Extract the (x, y) coordinate from the center of the cell holding the provided text.  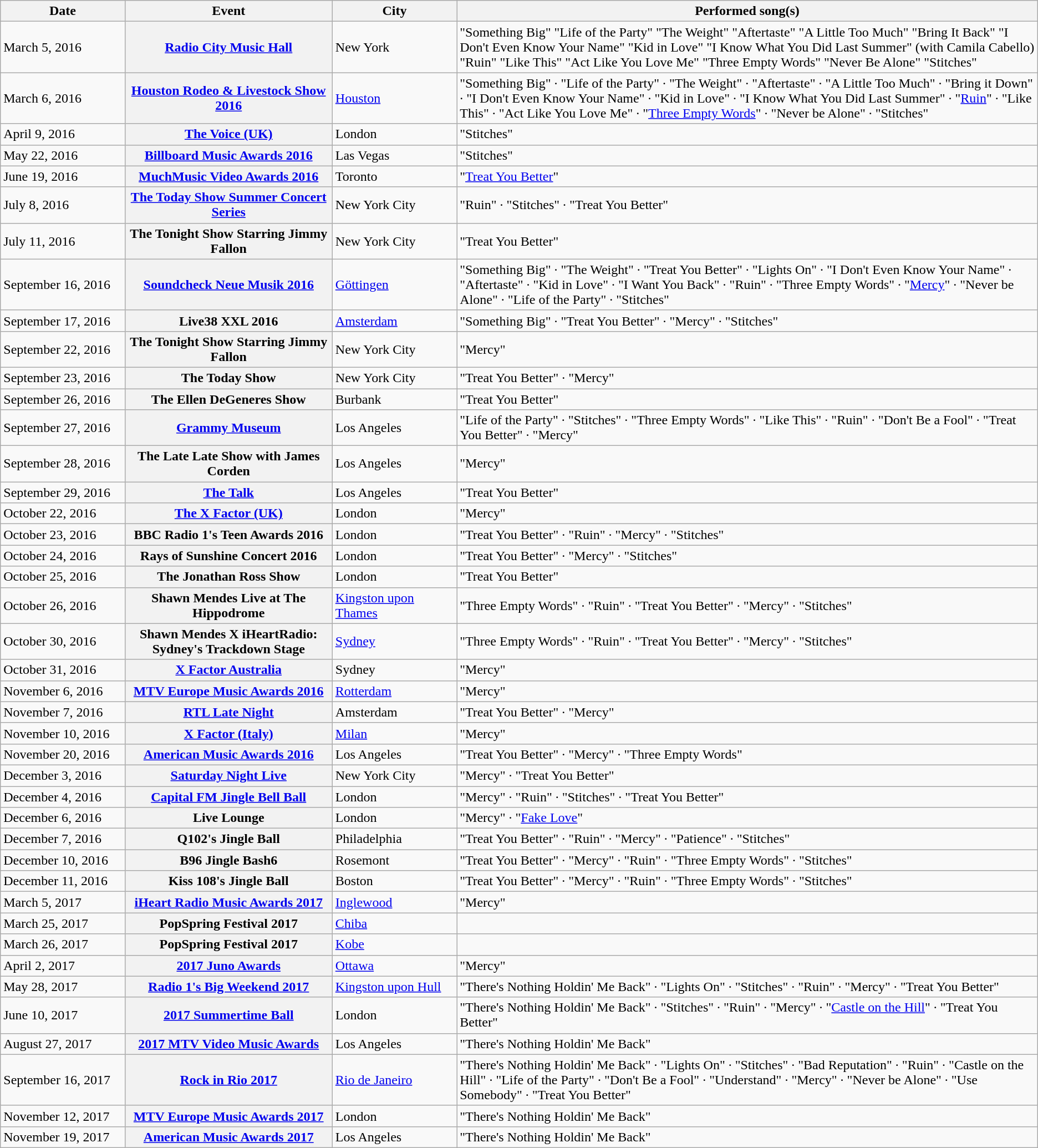
June 19, 2016 (63, 176)
"Something Big" · "Treat You Better" · "Mercy" · "Stitches" (747, 321)
"Life of the Party" · "Stitches" · "Three Empty Words" · "Like This" · "Ruin" · "Don't Be a Fool" · "Treat You Better" · "Mercy" (747, 428)
Performed song(s) (747, 11)
Chiba (394, 923)
October 25, 2016 (63, 577)
Capital FM Jingle Bell Ball (228, 797)
November 19, 2017 (63, 1137)
Grammy Museum (228, 428)
"Mercy" · "Fake Love" (747, 818)
City (394, 11)
B96 Jingle Bash6 (228, 860)
Rock in Rio 2017 (228, 1080)
October 26, 2016 (63, 606)
The Today Show (228, 378)
The Voice (UK) (228, 134)
December 11, 2016 (63, 881)
"Treat You Better" · "Mercy" · "Three Empty Words" (747, 754)
November 12, 2017 (63, 1116)
Live38 XXL 2016 (228, 321)
September 27, 2016 (63, 428)
September 23, 2016 (63, 378)
April 9, 2016 (63, 134)
2017 Summertime Ball (228, 1015)
September 28, 2016 (63, 464)
Date (63, 11)
Philadelphia (394, 839)
March 25, 2017 (63, 923)
October 23, 2016 (63, 535)
May 28, 2017 (63, 987)
May 22, 2016 (63, 155)
X Factor Australia (228, 670)
The Today Show Summer Concert Series (228, 205)
November 10, 2016 (63, 733)
Saturday Night Live (228, 775)
The Talk (228, 492)
Shawn Mendes Live at The Hippodrome (228, 606)
Kobe (394, 944)
December 6, 2016 (63, 818)
Rosemont (394, 860)
November 7, 2016 (63, 712)
Rotterdam (394, 691)
American Music Awards 2016 (228, 754)
MTV Europe Music Awards 2017 (228, 1116)
Live Lounge (228, 818)
"There's Nothing Holdin' Me Back" · "Lights On" · "Stitches" · "Ruin" · "Mercy" · "Treat You Better" (747, 987)
Radio 1's Big Weekend 2017 (228, 987)
Inglewood (394, 902)
The X Factor (UK) (228, 514)
Toronto (394, 176)
"Treat You Better" · "Ruin" · "Mercy" · "Stitches" (747, 535)
October 22, 2016 (63, 514)
Radio City Music Hall (228, 47)
BBC Radio 1's Teen Awards 2016 (228, 535)
"There's Nothing Holdin' Me Back" · "Stitches" · "Ruin" · "Mercy" · "Castle on the Hill" · "Treat You Better" (747, 1015)
Event (228, 11)
Boston (394, 881)
"Mercy" · "Treat You Better" (747, 775)
Shawn Mendes X iHeartRadio: Sydney's Trackdown Stage (228, 641)
September 17, 2016 (63, 321)
November 6, 2016 (63, 691)
X Factor (Italy) (228, 733)
The Ellen DeGeneres Show (228, 399)
July 8, 2016 (63, 205)
July 11, 2016 (63, 241)
September 22, 2016 (63, 349)
December 4, 2016 (63, 797)
September 16, 2017 (63, 1080)
Billboard Music Awards 2016 (228, 155)
RTL Late Night (228, 712)
September 16, 2016 (63, 285)
December 7, 2016 (63, 839)
Houston (394, 98)
September 29, 2016 (63, 492)
March 5, 2017 (63, 902)
Milan (394, 733)
March 5, 2016 (63, 47)
2017 Juno Awards (228, 966)
Göttingen (394, 285)
Las Vegas (394, 155)
"Mercy" · "Ruin" · "Stitches" · "Treat You Better" (747, 797)
iHeart Radio Music Awards 2017 (228, 902)
2017 MTV Video Music Awards (228, 1044)
December 10, 2016 (63, 860)
Kingston upon Hull (394, 987)
"Treat You Better" · "Ruin" · "Mercy" · "Patience" · "Stitches" (747, 839)
American Music Awards 2017 (228, 1137)
MTV Europe Music Awards 2016 (228, 691)
October 31, 2016 (63, 670)
October 24, 2016 (63, 556)
June 10, 2017 (63, 1015)
Rio de Janeiro (394, 1080)
Houston Rodeo & Livestock Show 2016 (228, 98)
September 26, 2016 (63, 399)
November 20, 2016 (63, 754)
Burbank (394, 399)
New York (394, 47)
August 27, 2017 (63, 1044)
March 6, 2016 (63, 98)
MuchMusic Video Awards 2016 (228, 176)
March 26, 2017 (63, 944)
Kingston upon Thames (394, 606)
Rays of Sunshine Concert 2016 (228, 556)
"Treat You Better" · "Mercy" · "Stitches" (747, 556)
The Late Late Show with James Corden (228, 464)
Ottawa (394, 966)
October 30, 2016 (63, 641)
Soundcheck Neue Musik 2016 (228, 285)
Q102's Jingle Ball (228, 839)
Kiss 108's Jingle Ball (228, 881)
December 3, 2016 (63, 775)
The Jonathan Ross Show (228, 577)
"Ruin" · "Stitches" · "Treat You Better" (747, 205)
April 2, 2017 (63, 966)
